Locate the cell with the specified text and output its [x, y] center coordinate. 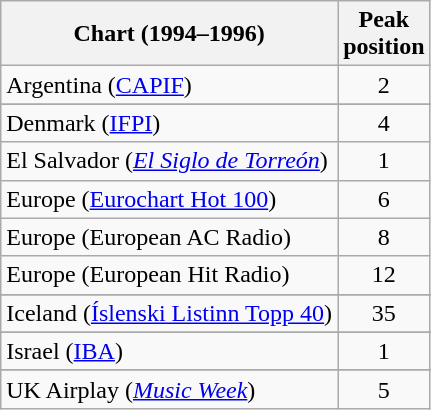
Europe (Eurochart Hot 100) [170, 199]
2 [384, 85]
Chart (1994–1996) [170, 34]
Argentina (CAPIF) [170, 85]
4 [384, 123]
12 [384, 275]
8 [384, 237]
Iceland (Íslenski Listinn Topp 40) [170, 313]
Israel (IBA) [170, 351]
5 [384, 389]
6 [384, 199]
Europe (European AC Radio) [170, 237]
El Salvador (El Siglo de Torreón) [170, 161]
Denmark (IFPI) [170, 123]
35 [384, 313]
UK Airplay (Music Week) [170, 389]
Europe (European Hit Radio) [170, 275]
Peakposition [384, 34]
